Pinpoint the cell where the given text exists, returning its [X, Y] midpoint coordinate. 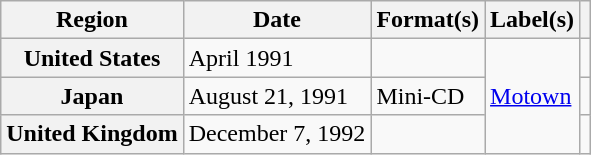
United Kingdom [92, 134]
Mini-CD [428, 96]
August 21, 1991 [277, 96]
Region [92, 20]
December 7, 1992 [277, 134]
April 1991 [277, 58]
United States [92, 58]
Label(s) [532, 20]
Motown [532, 96]
Date [277, 20]
Japan [92, 96]
Format(s) [428, 20]
